From the cell containing the given text, extract its center point as [X, Y] coordinate. 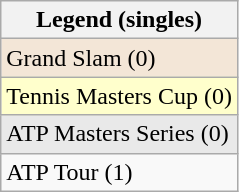
ATP Masters Series (0) [120, 134]
Tennis Masters Cup (0) [120, 96]
Legend (singles) [120, 20]
Grand Slam (0) [120, 58]
ATP Tour (1) [120, 172]
